From the cell containing the given text, extract its center point as (X, Y) coordinate. 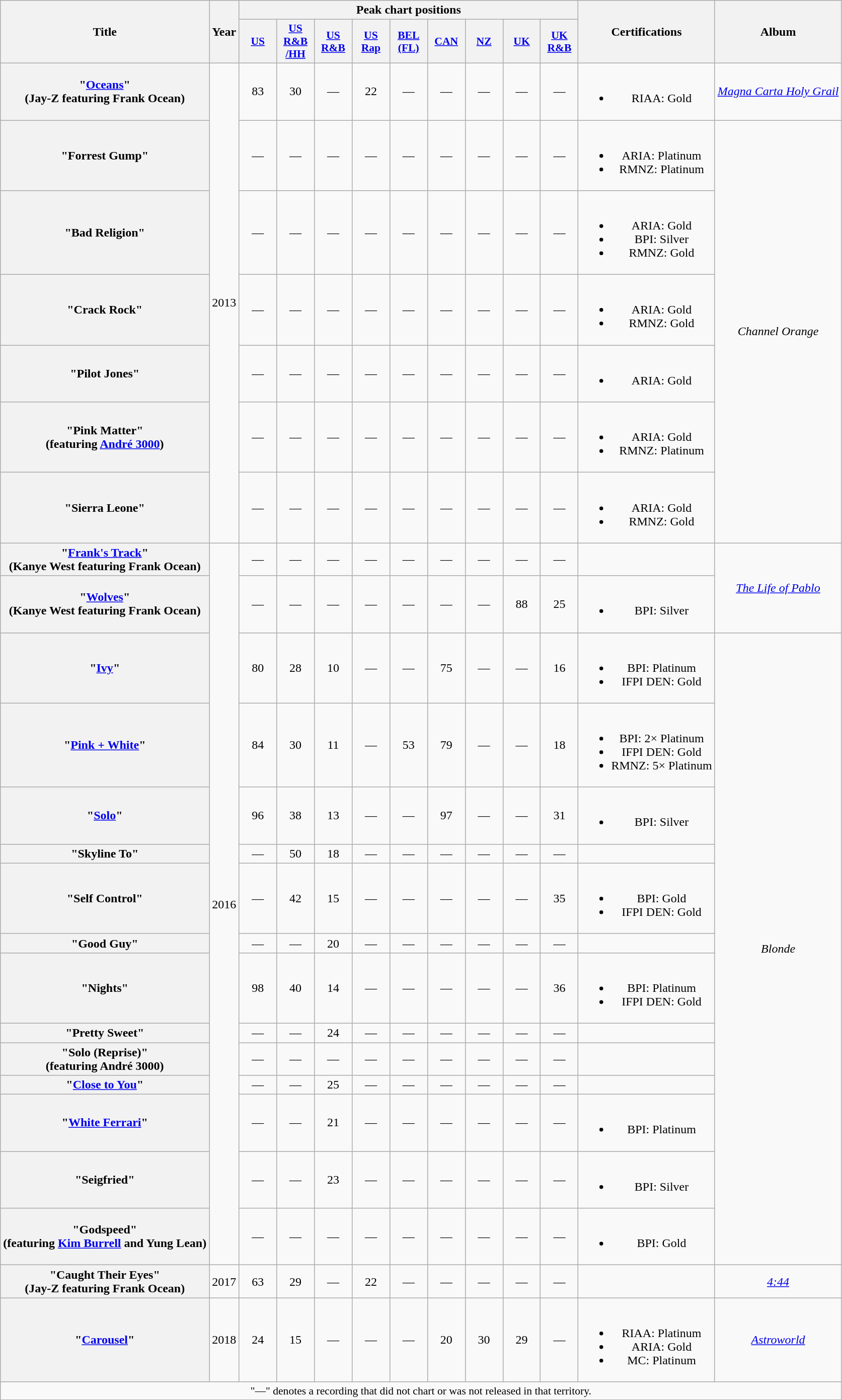
"White Ferrari" (105, 1123)
"Solo" (105, 815)
UKR&B (560, 41)
"Pretty Sweet" (105, 1033)
36 (560, 988)
"Ivy" (105, 668)
14 (333, 988)
63 (258, 1281)
10 (333, 668)
11 (333, 745)
"Caught Their Eyes"(Jay-Z featuring Frank Ocean) (105, 1281)
96 (258, 815)
USRap (370, 41)
79 (446, 745)
97 (446, 815)
The Life of Pablo (778, 588)
US (258, 41)
UK (521, 41)
2016 (224, 904)
ARIA: GoldBPI: SilverRMNZ: Gold (646, 232)
75 (446, 668)
ARIA: PlatinumRMNZ: Platinum (646, 155)
"Skyline To" (105, 853)
ARIA: Gold (646, 373)
40 (296, 988)
2013 (224, 303)
28 (296, 668)
"Seigfried" (105, 1180)
83 (258, 92)
BPI: 2× PlatinumIFPI DEN: GoldRMNZ: 5× Platinum (646, 745)
"Forrest Gump" (105, 155)
"Pink Matter"(featuring André 3000) (105, 437)
Blonde (778, 949)
Certifications (646, 32)
USR&B/HH (296, 41)
80 (258, 668)
"—" denotes a recording that did not chart or was not released in that territory. (421, 1391)
Peak chart positions (409, 10)
Channel Orange (778, 331)
ARIA: GoldRMNZ: Platinum (646, 437)
16 (560, 668)
"Self Control" (105, 898)
42 (296, 898)
"Pilot Jones" (105, 373)
50 (296, 853)
Album (778, 32)
2018 (224, 1340)
98 (258, 988)
"Pink + White" (105, 745)
"Bad Religion" (105, 232)
Title (105, 32)
13 (333, 815)
"Close to You" (105, 1085)
53 (409, 745)
88 (521, 604)
"Oceans"(Jay-Z featuring Frank Ocean) (105, 92)
35 (560, 898)
"Wolves"(Kanye West featuring Frank Ocean) (105, 604)
BPI: Gold (646, 1237)
NZ (484, 41)
BPI: GoldIFPI DEN: Gold (646, 898)
RIAA: Gold (646, 92)
"Nights" (105, 988)
CAN (446, 41)
BEL(FL) (409, 41)
BPI: Platinum (646, 1123)
"Godspeed"(featuring Kim Burrell and Yung Lean) (105, 1237)
31 (560, 815)
4:44 (778, 1281)
21 (333, 1123)
"Carousel" (105, 1340)
RIAA: PlatinumARIA: GoldMC: Platinum (646, 1340)
2017 (224, 1281)
USR&B (333, 41)
84 (258, 745)
"Solo (Reprise)"(featuring André 3000) (105, 1059)
"Crack Rock" (105, 310)
Magna Carta Holy Grail (778, 92)
"Sierra Leone" (105, 508)
"Good Guy" (105, 943)
23 (333, 1180)
38 (296, 815)
"Frank's Track"(Kanye West featuring Frank Ocean) (105, 560)
Year (224, 32)
Astroworld (778, 1340)
